Capture the cell that displays the provided text and extract its (x, y) central coordinate. 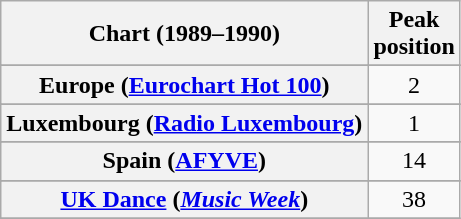
Europe (Eurochart Hot 100) (184, 85)
Luxembourg (Radio Luxembourg) (184, 123)
Spain (AFYVE) (184, 161)
14 (414, 161)
Peakposition (414, 34)
UK Dance (Music Week) (184, 199)
2 (414, 85)
Chart (1989–1990) (184, 34)
38 (414, 199)
1 (414, 123)
